Extract the (x, y) coordinate from the center of the cell holding the provided text.  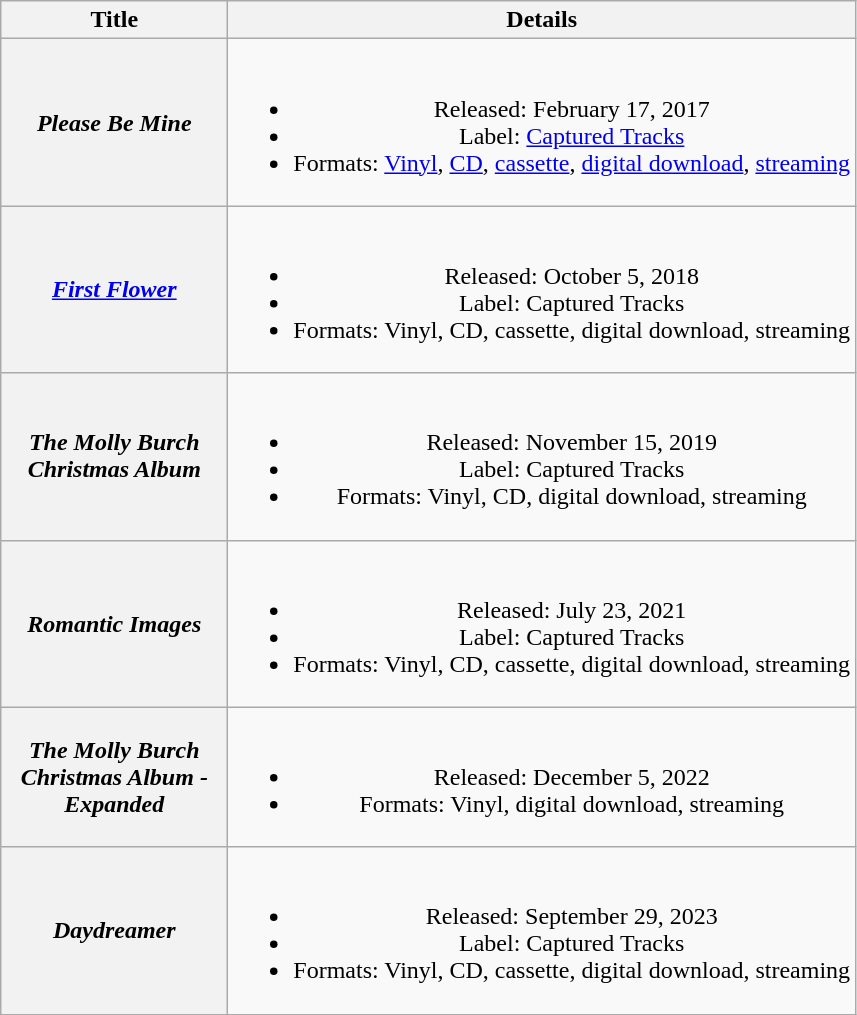
Title (114, 20)
Please Be Mine (114, 122)
Released: February 17, 2017Label: Captured TracksFormats: Vinyl, CD, cassette, digital download, streaming (542, 122)
Romantic Images (114, 624)
Released: July 23, 2021Label: Captured TracksFormats: Vinyl, CD, cassette, digital download, streaming (542, 624)
Details (542, 20)
Released: November 15, 2019Label: Captured TracksFormats: Vinyl, CD, digital download, streaming (542, 456)
First Flower (114, 290)
Released: October 5, 2018Label: Captured TracksFormats: Vinyl, CD, cassette, digital download, streaming (542, 290)
The Molly Burch Christmas Album - Expanded (114, 777)
Daydreamer (114, 930)
Released: September 29, 2023Label: Captured TracksFormats: Vinyl, CD, cassette, digital download, streaming (542, 930)
The Molly Burch Christmas Album (114, 456)
Released: December 5, 2022Formats: Vinyl, digital download, streaming (542, 777)
